Scan for the cell matching the given text and deliver its (x, y) coordinate at center. 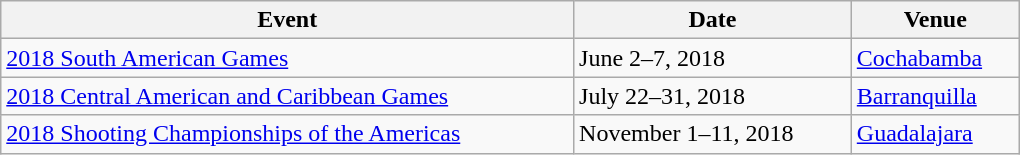
Barranquilla (935, 96)
November 1–11, 2018 (713, 134)
Event (288, 20)
2018 Shooting Championships of the Americas (288, 134)
Date (713, 20)
2018 South American Games (288, 58)
June 2–7, 2018 (713, 58)
July 22–31, 2018 (713, 96)
Venue (935, 20)
Guadalajara (935, 134)
Cochabamba (935, 58)
2018 Central American and Caribbean Games (288, 96)
